Provide the (X, Y) coordinate of the cell's center where the given text is located.  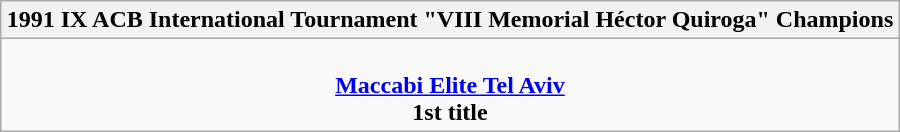
1991 IX ACB International Tournament "VIII Memorial Héctor Quiroga" Champions (450, 20)
Maccabi Elite Tel Aviv 1st title (450, 85)
